Provide the (x, y) coordinate of the cell's center where the given text is located.  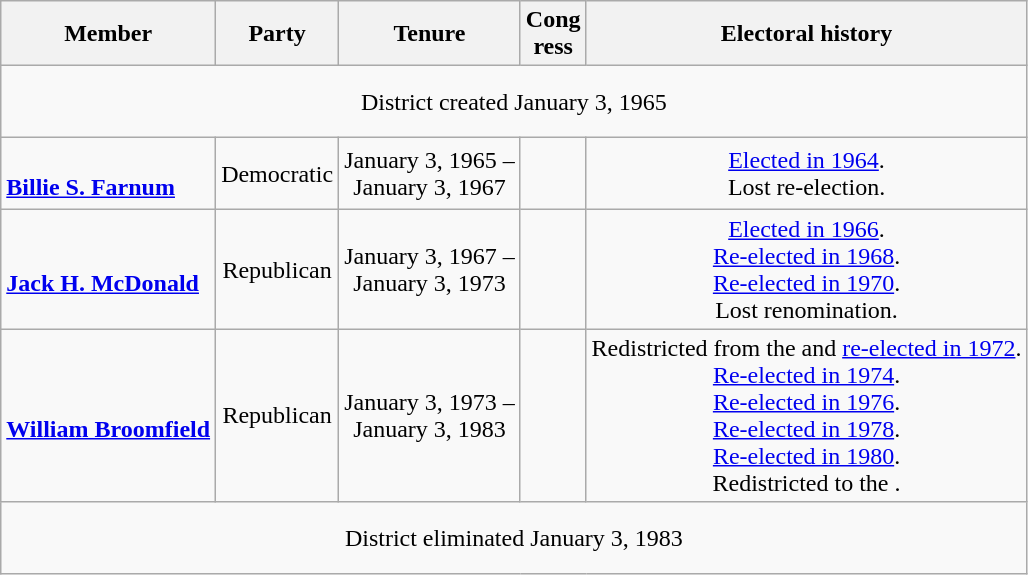
Member (108, 34)
Elected in 1964.Lost re-election. (806, 174)
Elected in 1966.Re-elected in 1968.Re-elected in 1970.Lost renomination. (806, 270)
Party (278, 34)
Democratic (278, 174)
January 3, 1973 –January 3, 1983 (430, 416)
District created January 3, 1965 (514, 102)
Jack H. McDonald (108, 270)
Congress (553, 34)
Tenure (430, 34)
Electoral history (806, 34)
William Broomfield (108, 416)
Billie S. Farnum (108, 174)
District eliminated January 3, 1983 (514, 538)
Redistricted from the and re-elected in 1972.Re-elected in 1974.Re-elected in 1976.Re-elected in 1978.Re-elected in 1980.Redistricted to the . (806, 416)
January 3, 1965 –January 3, 1967 (430, 174)
January 3, 1967 –January 3, 1973 (430, 270)
